Locate the cell with the specified text and output its [x, y] center coordinate. 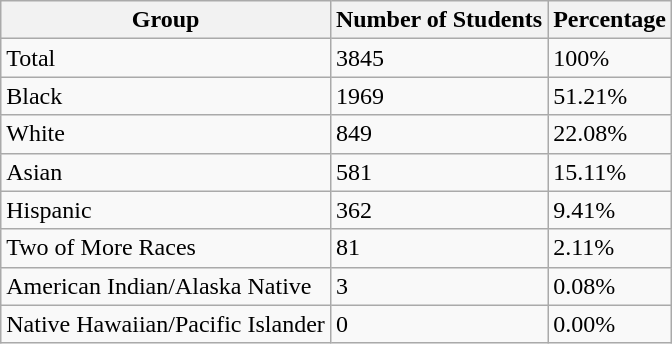
51.21% [610, 96]
0.00% [610, 324]
Total [166, 58]
581 [438, 172]
Hispanic [166, 210]
Black [166, 96]
849 [438, 134]
American Indian/Alaska Native [166, 286]
9.41% [610, 210]
Number of Students [438, 20]
Two of More Races [166, 248]
1969 [438, 96]
Percentage [610, 20]
362 [438, 210]
White [166, 134]
0.08% [610, 286]
15.11% [610, 172]
81 [438, 248]
Native Hawaiian/Pacific Islander [166, 324]
22.08% [610, 134]
0 [438, 324]
Asian [166, 172]
100% [610, 58]
3 [438, 286]
Group [166, 20]
3845 [438, 58]
2.11% [610, 248]
